Search for the cell housing the specified text and yield its (x, y) center coordinate. 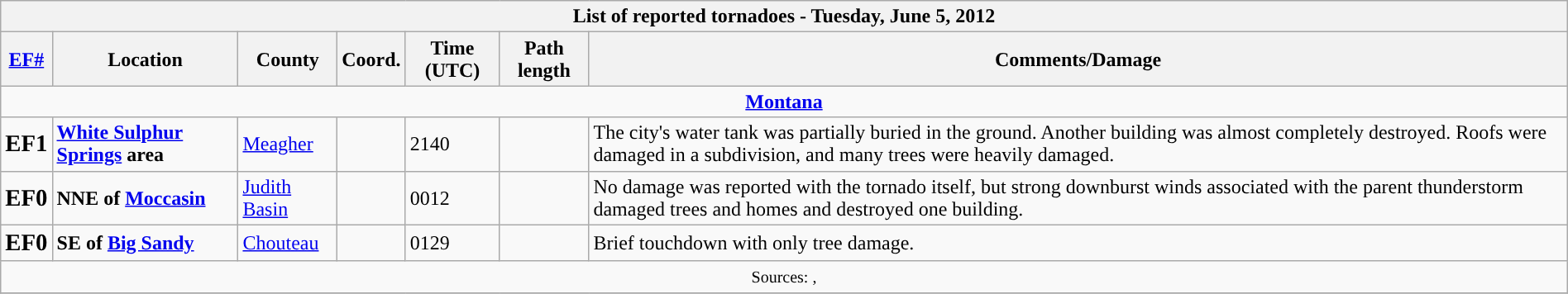
2140 (452, 144)
Meagher (288, 144)
EF1 (26, 144)
Location (146, 59)
Coord. (371, 59)
County (288, 59)
Time (UTC) (452, 59)
0012 (452, 198)
Montana (784, 102)
Chouteau (288, 243)
EF# (26, 59)
List of reported tornadoes - Tuesday, June 5, 2012 (784, 17)
0129 (452, 243)
Judith Basin (288, 198)
Brief touchdown with only tree damage. (1078, 243)
Comments/Damage (1078, 59)
SE of Big Sandy (146, 243)
White Sulphur Springs area (146, 144)
NNE of Moccasin (146, 198)
Path length (544, 59)
Sources: , (784, 277)
